Extract the (x, y) coordinate from the center of the cell holding the provided text.  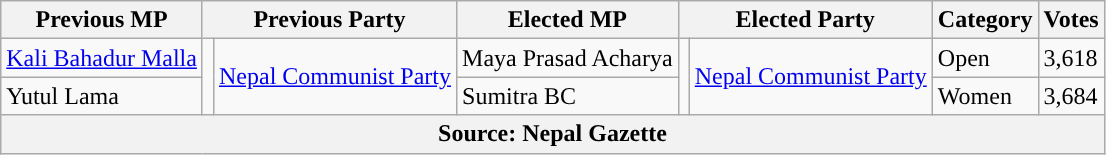
Previous MP (102, 20)
Elected MP (568, 20)
Yutul Lama (102, 96)
Elected Party (805, 20)
Open (985, 58)
3,684 (1071, 96)
Maya Prasad Acharya (568, 58)
Category (985, 20)
Source: Nepal Gazette (552, 134)
Previous Party (329, 20)
Women (985, 96)
Sumitra BC (568, 96)
Votes (1071, 20)
Kali Bahadur Malla (102, 58)
3,618 (1071, 58)
